Pinpoint the cell where the given text exists, returning its [X, Y] midpoint coordinate. 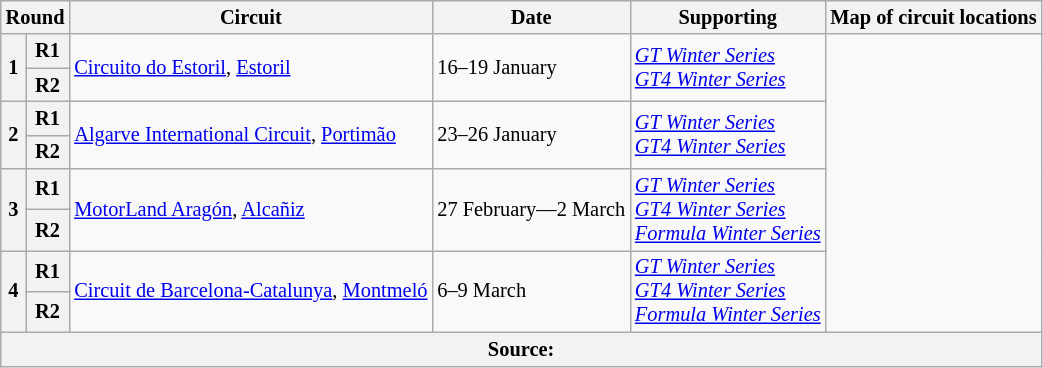
2 [14, 134]
Circuito do Estoril, Estoril [250, 68]
Circuit [250, 17]
6–9 March [531, 291]
Supporting [728, 17]
4 [14, 291]
Map of circuit locations [933, 17]
16–19 January [531, 68]
Circuit de Barcelona-Catalunya, Montmeló [250, 291]
23–26 January [531, 134]
Algarve International Circuit, Portimão [250, 134]
Round [36, 17]
1 [14, 68]
Source: [522, 349]
MotorLand Aragón, Alcañiz [250, 210]
3 [14, 210]
27 February—2 March [531, 210]
Date [531, 17]
